Search for the cell housing the specified text and yield its [X, Y] center coordinate. 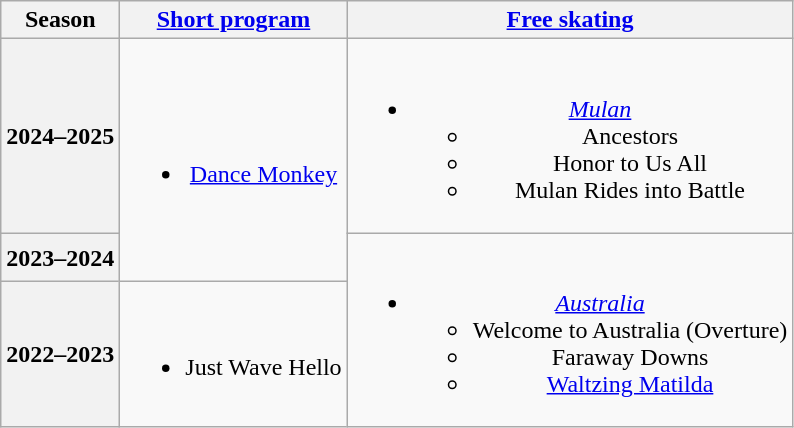
2024–2025 [60, 136]
2022–2023 [60, 354]
Short program [234, 20]
Free skating [570, 20]
2023–2024 [60, 258]
Dance Monkey [234, 160]
Just Wave Hello [234, 354]
Season [60, 20]
MulanAncestorsHonor to Us AllMulan Rides into Battle [570, 136]
AustraliaWelcome to Australia (Overture) Faraway Downs Waltzing Matilda [570, 330]
